Return [x, y] of the center of cell containing provided text 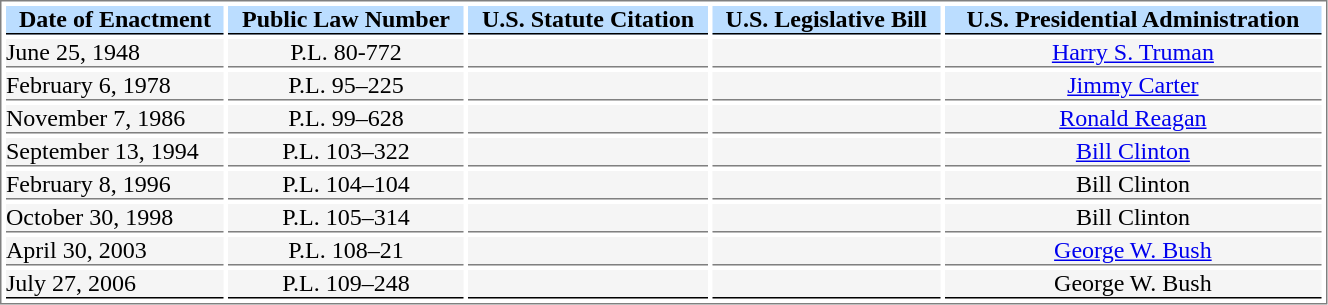
June 25, 1948 [115, 53]
February 6, 1978 [115, 86]
P.L. 103–322 [346, 152]
P.L. 104–104 [346, 185]
Public Law Number [346, 20]
P.L. 105–314 [346, 218]
July 27, 2006 [115, 284]
April 30, 2003 [115, 251]
February 8, 1996 [115, 185]
September 13, 1994 [115, 152]
P.L. 109–248 [346, 284]
Jimmy Carter [1134, 86]
U.S. Legislative Bill [826, 20]
P.L. 99–628 [346, 119]
U.S. Statute Citation [588, 20]
November 7, 1986 [115, 119]
P.L. 80-772 [346, 53]
U.S. Presidential Administration [1134, 20]
Date of Enactment [115, 20]
Harry S. Truman [1134, 53]
P.L. 108–21 [346, 251]
October 30, 1998 [115, 218]
P.L. 95–225 [346, 86]
Ronald Reagan [1134, 119]
